Determine the (X, Y) coordinate at the center of the cell enclosing the given text.  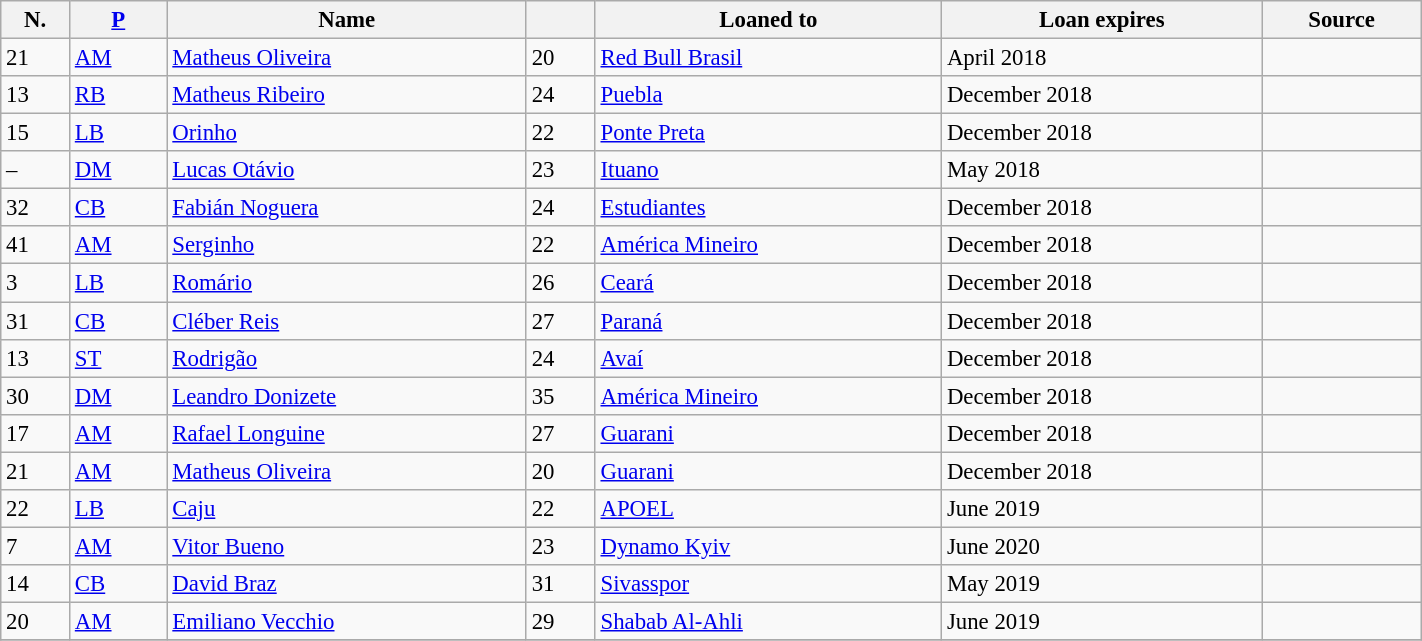
15 (36, 133)
Matheus Ribeiro (346, 95)
Paraná (768, 321)
3 (36, 283)
June 2020 (1102, 546)
ST (119, 358)
Orinho (346, 133)
29 (560, 621)
Shabab Al-Ahli (768, 621)
RB (119, 95)
Lucas Otávio (346, 170)
David Braz (346, 584)
Serginho (346, 245)
Estudiantes (768, 208)
Ituano (768, 170)
May 2018 (1102, 170)
N. (36, 20)
Rodrigão (346, 358)
Avaí (768, 358)
Fabián Noguera (346, 208)
26 (560, 283)
Ceará (768, 283)
Puebla (768, 95)
30 (36, 396)
17 (36, 433)
41 (36, 245)
Sivasspor (768, 584)
Ponte Preta (768, 133)
Loan expires (1102, 20)
14 (36, 584)
Rafael Longuine (346, 433)
APOEL (768, 509)
32 (36, 208)
Romário (346, 283)
Name (346, 20)
Red Bull Brasil (768, 58)
35 (560, 396)
Dynamo Kyiv (768, 546)
Vitor Bueno (346, 546)
Loaned to (768, 20)
7 (36, 546)
Emiliano Vecchio (346, 621)
Caju (346, 509)
Source (1342, 20)
Leandro Donizete (346, 396)
– (36, 170)
P (119, 20)
Cléber Reis (346, 321)
April 2018 (1102, 58)
May 2019 (1102, 584)
